Search for the cell housing the specified text and yield its (X, Y) center coordinate. 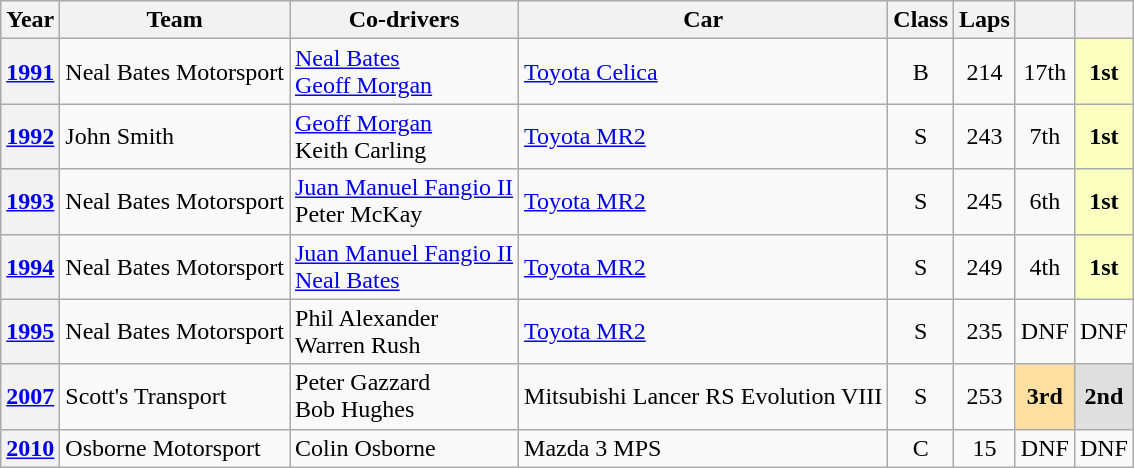
7th (1044, 136)
17th (1044, 72)
249 (985, 266)
Co-drivers (404, 20)
1992 (30, 136)
1994 (30, 266)
C (921, 448)
2010 (30, 448)
Juan Manuel Fangio II Peter McKay (404, 202)
Scott's Transport (175, 396)
15 (985, 448)
Phil Alexander Warren Rush (404, 332)
2007 (30, 396)
Juan Manuel Fangio II Neal Bates (404, 266)
Mazda 3 MPS (704, 448)
Colin Osborne (404, 448)
Car (704, 20)
6th (1044, 202)
4th (1044, 266)
253 (985, 396)
Neal Bates Geoff Morgan (404, 72)
235 (985, 332)
1995 (30, 332)
Laps (985, 20)
Geoff Morgan Keith Carling (404, 136)
243 (985, 136)
1991 (30, 72)
B (921, 72)
214 (985, 72)
2nd (1104, 396)
1993 (30, 202)
Mitsubishi Lancer RS Evolution VIII (704, 396)
John Smith (175, 136)
Class (921, 20)
Team (175, 20)
245 (985, 202)
Osborne Motorsport (175, 448)
3rd (1044, 396)
Peter Gazzard Bob Hughes (404, 396)
Year (30, 20)
Toyota Celica (704, 72)
